Scan for the cell matching the given text and deliver its (X, Y) coordinate at center. 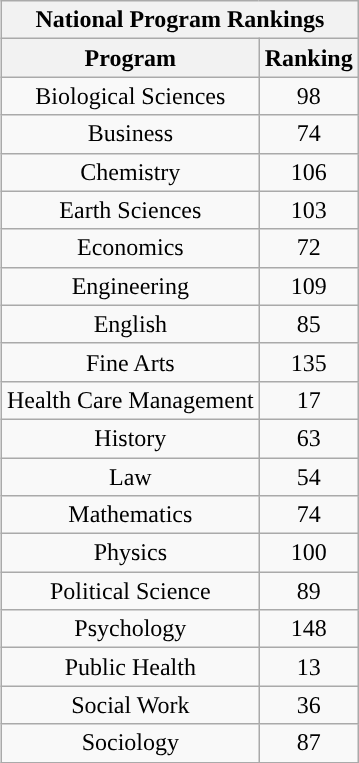
Sociology (131, 743)
History (131, 438)
Public Health (131, 667)
Earth Sciences (131, 210)
103 (308, 210)
63 (308, 438)
Ranking (308, 58)
54 (308, 477)
36 (308, 705)
17 (308, 400)
Social Work (131, 705)
106 (308, 172)
72 (308, 248)
Political Science (131, 591)
Business (131, 134)
Program (131, 58)
Mathematics (131, 515)
135 (308, 362)
Psychology (131, 629)
85 (308, 324)
Health Care Management (131, 400)
98 (308, 96)
Fine Arts (131, 362)
13 (308, 667)
100 (308, 553)
National Program Rankings (180, 20)
Economics (131, 248)
89 (308, 591)
Biological Sciences (131, 96)
English (131, 324)
87 (308, 743)
Chemistry (131, 172)
Law (131, 477)
148 (308, 629)
109 (308, 286)
Physics (131, 553)
Engineering (131, 286)
